Search for the cell housing the specified text and yield its (X, Y) center coordinate. 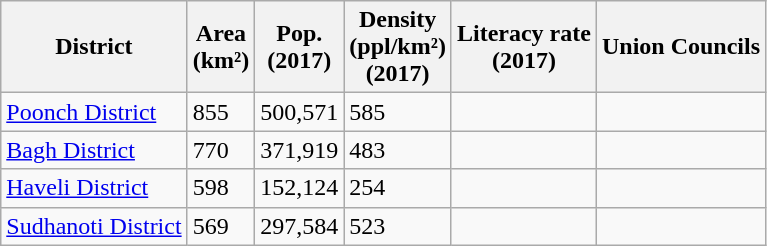
Poonch District (94, 112)
Density(ppl/km²)(2017) (398, 47)
Literacy rate(2017) (524, 47)
585 (398, 112)
152,124 (300, 188)
598 (221, 188)
Pop.(2017) (300, 47)
254 (398, 188)
District (94, 47)
Union Councils (680, 47)
Bagh District (94, 150)
297,584 (300, 226)
Haveli District (94, 188)
855 (221, 112)
500,571 (300, 112)
483 (398, 150)
569 (221, 226)
371,919 (300, 150)
770 (221, 150)
Sudhanoti District (94, 226)
Area(km²) (221, 47)
523 (398, 226)
